Extract the (X, Y) coordinate from the center of the cell holding the provided text.  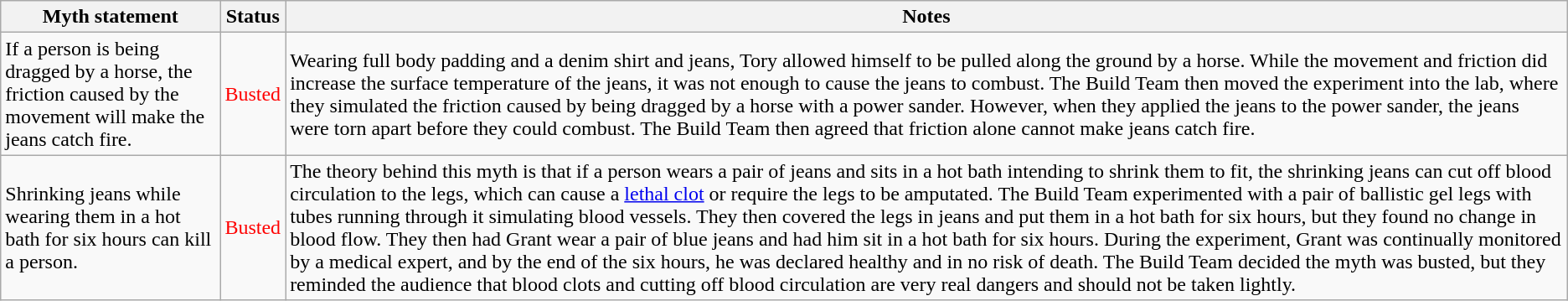
Shrinking jeans while wearing them in a hot bath for six hours can kill a person. (111, 228)
Notes (926, 17)
Status (253, 17)
If a person is being dragged by a horse, the friction caused by the movement will make the jeans catch fire. (111, 94)
Myth statement (111, 17)
